Identify which cell holds the provided text, then report its [x, y] central coordinate. 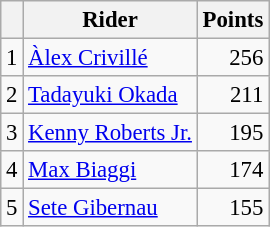
1 [12, 58]
195 [232, 133]
Max Biaggi [110, 170]
4 [12, 170]
174 [232, 170]
3 [12, 133]
Àlex Crivillé [110, 58]
211 [232, 95]
155 [232, 208]
Points [232, 20]
Sete Gibernau [110, 208]
5 [12, 208]
Rider [110, 20]
2 [12, 95]
256 [232, 58]
Kenny Roberts Jr. [110, 133]
Tadayuki Okada [110, 95]
